Return the (X, Y) coordinate for the center point of the cell that contains the specified text.  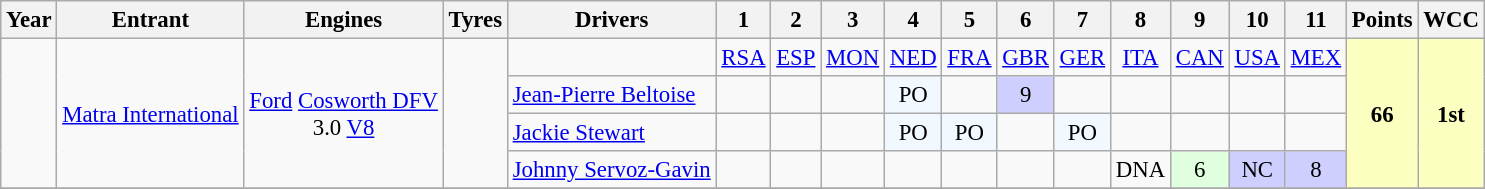
1st (1451, 114)
MON (853, 58)
4 (914, 20)
ITA (1140, 58)
11 (1316, 20)
USA (1257, 58)
Ford Cosworth DFV 3.0 V8 (344, 114)
Drivers (612, 20)
2 (796, 20)
NED (914, 58)
MEX (1316, 58)
WCC (1451, 20)
NC (1257, 170)
5 (970, 20)
1 (744, 20)
Points (1382, 20)
Jackie Stewart (612, 133)
Johnny Servoz-Gavin (612, 170)
3 (853, 20)
RSA (744, 58)
Engines (344, 20)
ESP (796, 58)
Entrant (150, 20)
DNA (1140, 170)
Matra International (150, 114)
GBR (1026, 58)
Jean-Pierre Beltoise (612, 95)
FRA (970, 58)
Year (29, 20)
Tyres (475, 20)
66 (1382, 114)
7 (1082, 20)
10 (1257, 20)
GER (1082, 58)
CAN (1200, 58)
